Return the [x, y] coordinate for the center point of the cell that contains the specified text.  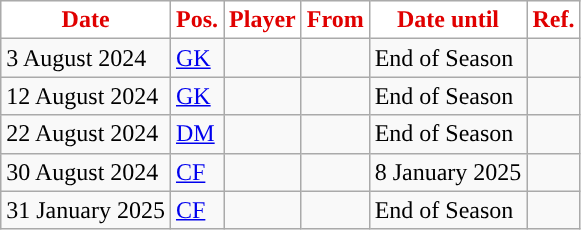
31 January 2025 [86, 210]
From [335, 20]
Date until [448, 20]
30 August 2024 [86, 172]
3 August 2024 [86, 58]
Player [263, 20]
8 January 2025 [448, 172]
22 August 2024 [86, 134]
Pos. [196, 20]
Ref. [554, 20]
12 August 2024 [86, 96]
DM [196, 134]
Date [86, 20]
